Extract the [X, Y] coordinate from the center of the cell holding the provided text.  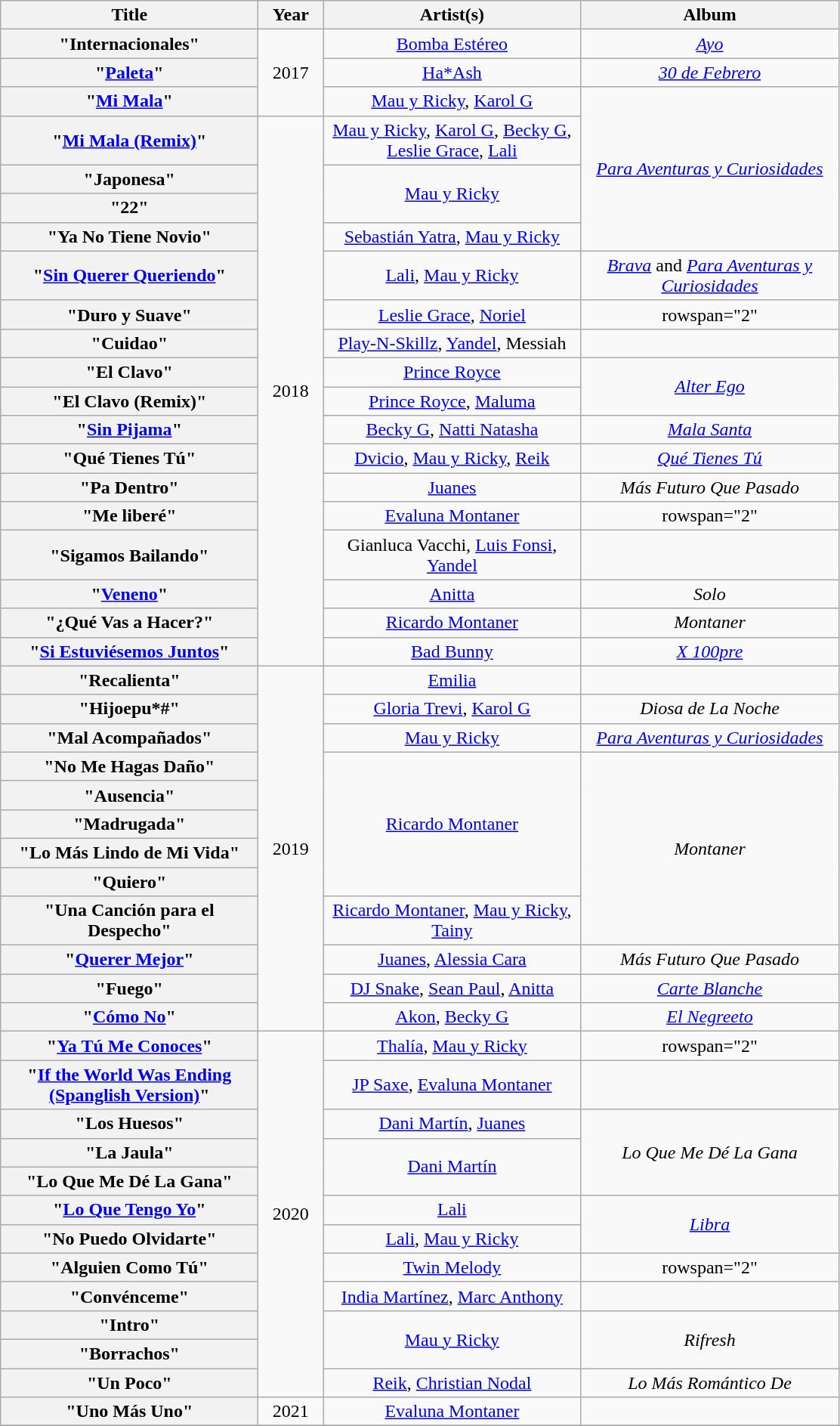
Sebastián Yatra, Mau y Ricky [452, 237]
"Cuidao" [130, 343]
"Ya Tú Me Conoces" [130, 1046]
"La Jaula" [130, 1152]
2021 [291, 1412]
"Los Huesos" [130, 1124]
"Madrugada" [130, 824]
Reik, Christian Nodal [452, 1382]
DJ Snake, Sean Paul, Anitta [452, 988]
"Ya No Tiene Novio" [130, 237]
"Qué Tienes Tú" [130, 459]
Mau y Ricky, Karol G, Becky G, Leslie Grace, Lali [452, 141]
"No Puedo Olvidarte" [130, 1239]
"Un Poco" [130, 1382]
"Uno Más Uno" [130, 1412]
"Si Estuviésemos Juntos" [130, 651]
Dvicio, Mau y Ricky, Reik [452, 459]
"Sin Pijama" [130, 430]
Twin Melody [452, 1267]
"Duro y Suave" [130, 314]
"Mal Acompañados" [130, 738]
2020 [291, 1214]
Ayo [710, 44]
"Veneno" [130, 594]
30 de Febrero [710, 73]
"Sin Querer Queriendo" [130, 275]
"El Clavo" [130, 372]
Gloria Trevi, Karol G [452, 709]
Prince Royce, Maluma [452, 401]
Rifresh [710, 1339]
India Martínez, Marc Anthony [452, 1296]
"Una Canción para el Despecho" [130, 920]
Title [130, 15]
"If the World Was Ending (Spanglish Version)" [130, 1085]
Libra [710, 1224]
"Internacionales" [130, 44]
"Lo Más Lindo de Mi Vida" [130, 852]
Ricardo Montaner, Mau y Ricky, Tainy [452, 920]
"Sigamos Bailando" [130, 555]
Mau y Ricky, Karol G [452, 101]
Lali [452, 1210]
2017 [291, 73]
"Quiero" [130, 882]
Prince Royce [452, 372]
Dani Martín [452, 1167]
Diosa de La Noche [710, 709]
"Japonesa" [130, 179]
"Convénceme" [130, 1296]
Artist(s) [452, 15]
Leslie Grace, Noriel [452, 314]
Mala Santa [710, 430]
"No Me Hagas Daño" [130, 766]
El Negreeto [710, 1017]
Juanes [452, 487]
"Borrachos" [130, 1353]
"22" [130, 208]
"Hijoepu*#" [130, 709]
"Ausencia" [130, 795]
"Intro" [130, 1325]
"Mi Mala (Remix)" [130, 141]
Carte Blanche [710, 988]
"Lo Que Me Dé La Gana" [130, 1181]
Brava and Para Aventuras y Curiosidades [710, 275]
2018 [291, 391]
JP Saxe, Evaluna Montaner [452, 1085]
Akon, Becky G [452, 1017]
"¿Qué Vas a Hacer?" [130, 623]
Bad Bunny [452, 651]
Lo Más Romántico De [710, 1382]
Juanes, Alessia Cara [452, 960]
Ha*Ash [452, 73]
Gianluca Vacchi, Luis Fonsi, Yandel [452, 555]
2019 [291, 849]
Qué Tienes Tú [710, 459]
"Paleta" [130, 73]
"Lo Que Tengo Yo" [130, 1210]
Thalía, Mau y Ricky [452, 1046]
Solo [710, 594]
Bomba Estéreo [452, 44]
Play-N-Skillz, Yandel, Messiah [452, 343]
"Recalienta" [130, 680]
"Querer Mejor" [130, 960]
"Mi Mala" [130, 101]
"Me liberé" [130, 516]
Anitta [452, 594]
"Cómo No" [130, 1017]
Becky G, Natti Natasha [452, 430]
"El Clavo (Remix)" [130, 401]
"Fuego" [130, 988]
Album [710, 15]
Alter Ego [710, 386]
Lo Que Me Dé La Gana [710, 1152]
Year [291, 15]
"Alguien Como Tú" [130, 1267]
X 100pre [710, 651]
Emilia [452, 680]
"Pa Dentro" [130, 487]
Dani Martín, Juanes [452, 1124]
